Locate the cell with the specified text and output its [x, y] center coordinate. 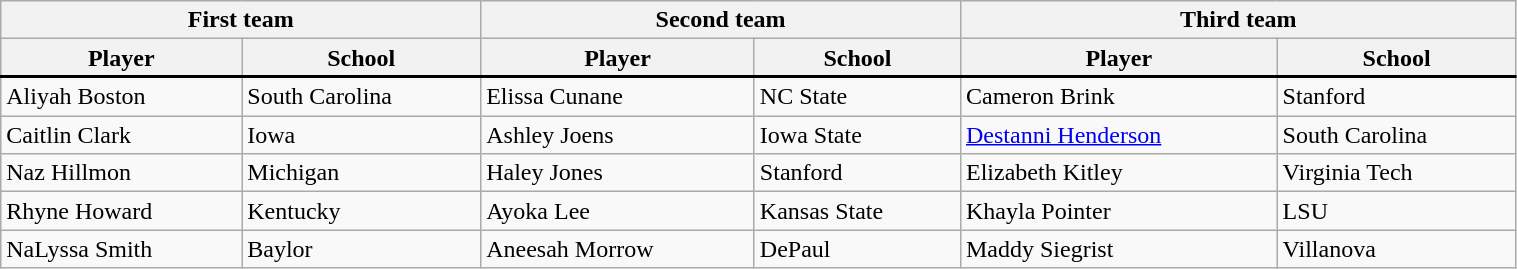
Kansas State [857, 211]
Aliyah Boston [122, 96]
Haley Jones [618, 173]
Second team [721, 20]
NC State [857, 96]
Destanni Henderson [1118, 135]
Iowa State [857, 135]
Naz Hillmon [122, 173]
Rhyne Howard [122, 211]
Caitlin Clark [122, 135]
Cameron Brink [1118, 96]
Elissa Cunane [618, 96]
Kentucky [362, 211]
Third team [1238, 20]
NaLyssa Smith [122, 249]
LSU [1396, 211]
Ayoka Lee [618, 211]
Ashley Joens [618, 135]
Iowa [362, 135]
Baylor [362, 249]
Khayla Pointer [1118, 211]
Elizabeth Kitley [1118, 173]
First team [241, 20]
DePaul [857, 249]
Villanova [1396, 249]
Maddy Siegrist [1118, 249]
Virginia Tech [1396, 173]
Michigan [362, 173]
Aneesah Morrow [618, 249]
